Detect which cell encompasses the target text, then output its [X, Y] center coordinate. 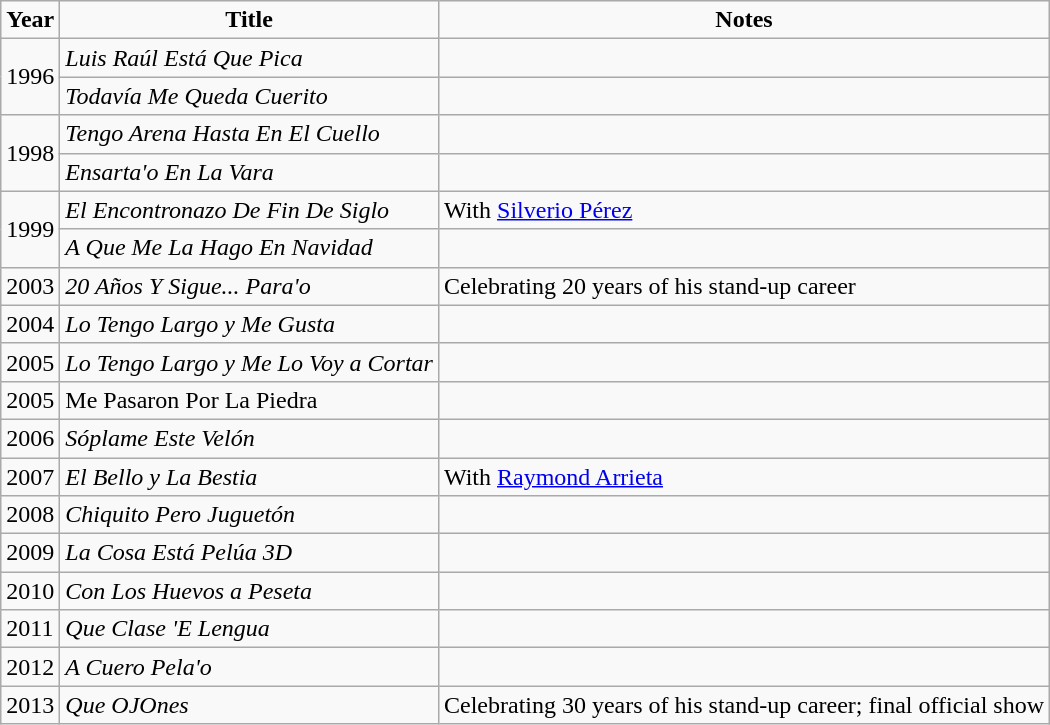
Tengo Arena Hasta En El Cuello [250, 134]
2008 [30, 515]
2003 [30, 286]
El Bello y La Bestia [250, 477]
2004 [30, 324]
Title [250, 20]
El Encontronazo De Fin De Siglo [250, 210]
With Silverio Pérez [744, 210]
1998 [30, 153]
La Cosa Está Pelúa 3D [250, 553]
With Raymond Arrieta [744, 477]
A Que Me La Hago En Navidad [250, 248]
Celebrating 30 years of his stand-up career; final official show [744, 705]
2012 [30, 667]
2007 [30, 477]
Que OJOnes [250, 705]
Me Pasaron Por La Piedra [250, 400]
2010 [30, 591]
Con Los Huevos a Peseta [250, 591]
Chiquito Pero Juguetón [250, 515]
Celebrating 20 years of his stand-up career [744, 286]
2009 [30, 553]
20 Años Y Sigue... Para'o [250, 286]
1996 [30, 77]
2006 [30, 438]
Year [30, 20]
Que Clase 'E Lengua [250, 629]
1999 [30, 229]
Lo Tengo Largo y Me Gusta [250, 324]
Notes [744, 20]
Luis Raúl Está Que Pica [250, 58]
Todavía Me Queda Cuerito [250, 96]
Ensarta'o En La Vara [250, 172]
Lo Tengo Largo y Me Lo Voy a Cortar [250, 362]
2011 [30, 629]
Sóplame Este Velón [250, 438]
2013 [30, 705]
A Cuero Pela'o [250, 667]
